Pinpoint the cell where the given text exists, returning its (X, Y) midpoint coordinate. 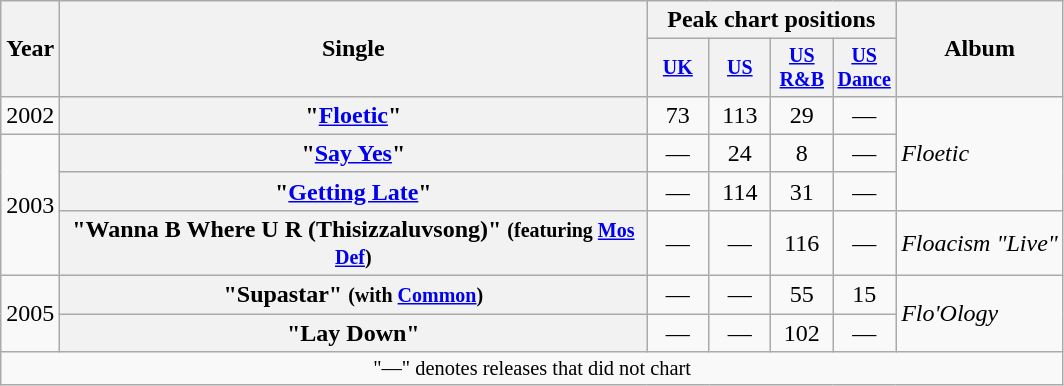
Single (354, 49)
Album (980, 49)
Year (30, 49)
Floetic (980, 153)
"Wanna B Where U R (Thisizzaluvsong)" (featuring Mos Def) (354, 242)
116 (802, 242)
Floacism "Live" (980, 242)
US R&B (802, 68)
"Say Yes" (354, 153)
2005 (30, 314)
"Floetic" (354, 115)
"—" denotes releases that did not chart (532, 369)
Peak chart positions (772, 20)
55 (802, 295)
US (740, 68)
US Dance (864, 68)
Flo'Ology (980, 314)
"Supastar" (with Common) (354, 295)
31 (802, 191)
"Getting Late" (354, 191)
2002 (30, 115)
102 (802, 333)
114 (740, 191)
UK (678, 68)
8 (802, 153)
"Lay Down" (354, 333)
15 (864, 295)
113 (740, 115)
73 (678, 115)
24 (740, 153)
2003 (30, 204)
29 (802, 115)
